Capture the cell that displays the provided text and extract its [x, y] central coordinate. 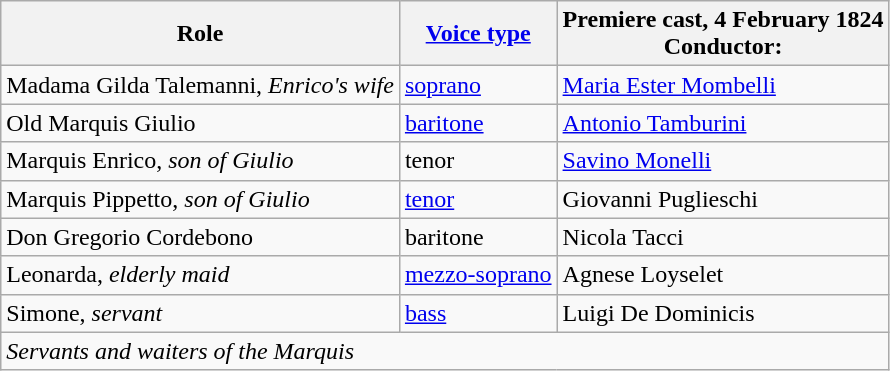
soprano [478, 85]
Marquis Pippetto, son of Giulio [200, 199]
Luigi De Dominicis [723, 313]
Madama Gilda Talemanni, Enrico's wife [200, 85]
Premiere cast, 4 February 1824Conductor: [723, 34]
mezzo-soprano [478, 275]
bass [478, 313]
Leonarda, elderly maid [200, 275]
Role [200, 34]
Savino Monelli [723, 161]
Simone, servant [200, 313]
Giovanni Puglieschi [723, 199]
Agnese Loyselet [723, 275]
Don Gregorio Cordebono [200, 237]
Marquis Enrico, son of Giulio [200, 161]
Antonio Tamburini [723, 123]
Maria Ester Mombelli [723, 85]
Old Marquis Giulio [200, 123]
Voice type [478, 34]
Servants and waiters of the Marquis [445, 351]
Nicola Tacci [723, 237]
